Identify which cell holds the provided text, then report its (X, Y) central coordinate. 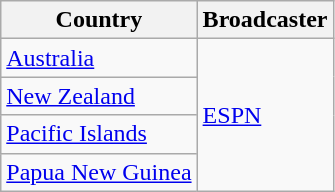
Australia (99, 58)
Broadcaster (265, 20)
Papua New Guinea (99, 172)
Pacific Islands (99, 134)
Country (99, 20)
ESPN (265, 115)
New Zealand (99, 96)
